Return the [X, Y] coordinate for the center point of the cell that contains the specified text.  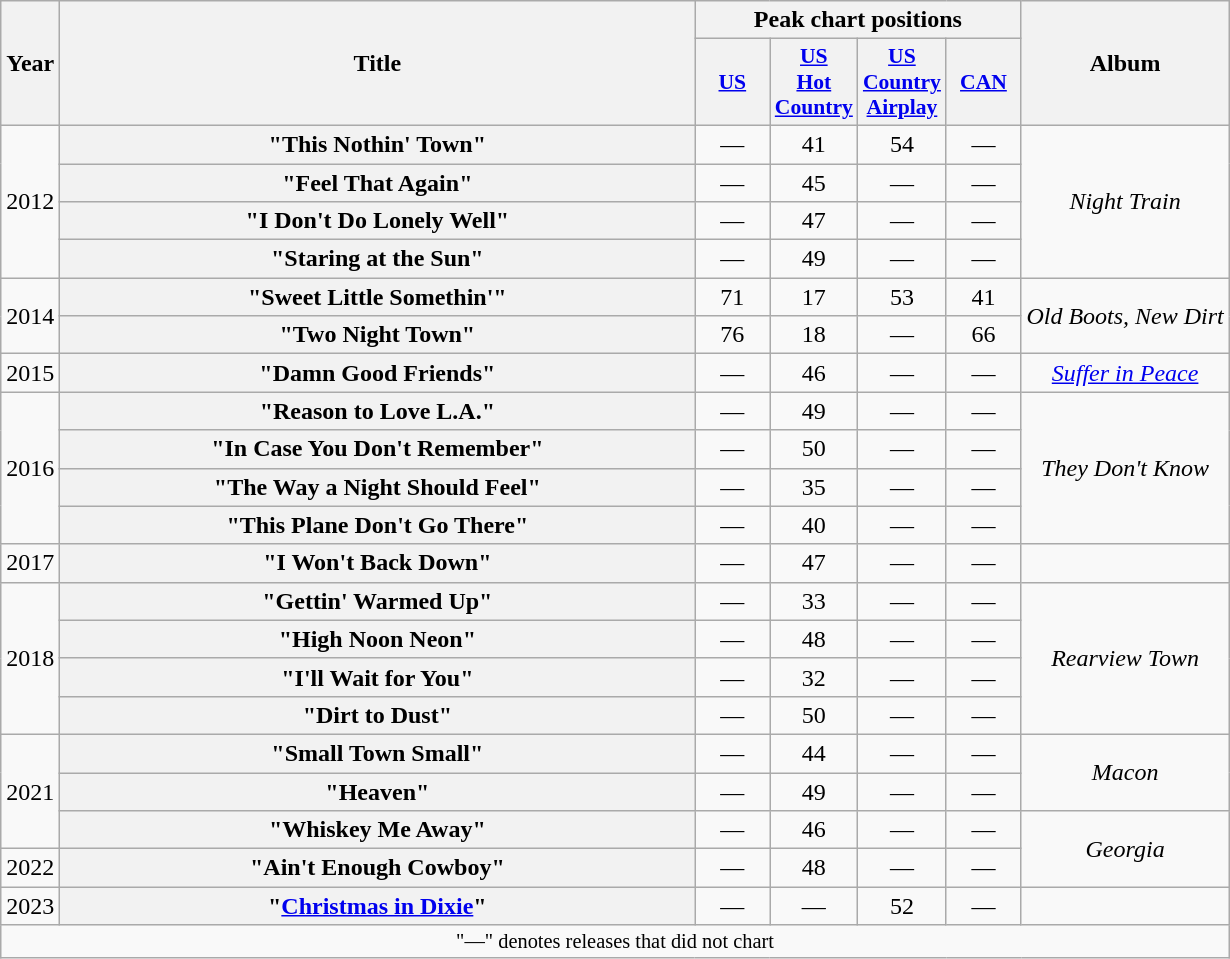
Suffer in Peace [1125, 373]
"Two Night Town" [378, 335]
"—" denotes releases that did not chart [616, 942]
"Christmas in Dixie" [378, 906]
2016 [30, 468]
USHot Country [814, 82]
Title [378, 64]
US [732, 82]
17 [814, 297]
"Staring at the Sun" [378, 259]
52 [902, 906]
"Ain't Enough Cowboy" [378, 868]
Year [30, 64]
2014 [30, 316]
"I Won't Back Down" [378, 563]
"This Plane Don't Go There" [378, 525]
54 [902, 144]
53 [902, 297]
"I Don't Do Lonely Well" [378, 221]
Old Boots, New Dirt [1125, 316]
2018 [30, 658]
CAN [984, 82]
"Whiskey Me Away" [378, 830]
2012 [30, 201]
32 [814, 677]
Rearview Town [1125, 658]
"In Case You Don't Remember" [378, 449]
Night Train [1125, 201]
"I'll Wait for You" [378, 677]
"This Nothin' Town" [378, 144]
"Heaven" [378, 791]
"Sweet Little Somethin'" [378, 297]
40 [814, 525]
66 [984, 335]
35 [814, 487]
"Gettin' Warmed Up" [378, 601]
45 [814, 183]
"The Way a Night Should Feel" [378, 487]
"Feel That Again" [378, 183]
"Dirt to Dust" [378, 715]
Georgia [1125, 849]
33 [814, 601]
"Reason to Love L.A." [378, 411]
2023 [30, 906]
US Country Airplay [902, 82]
44 [814, 753]
2021 [30, 791]
71 [732, 297]
"High Noon Neon" [378, 639]
They Don't Know [1125, 468]
Album [1125, 64]
"Small Town Small" [378, 753]
Peak chart positions [858, 20]
"Damn Good Friends" [378, 373]
76 [732, 335]
Macon [1125, 772]
2015 [30, 373]
2022 [30, 868]
18 [814, 335]
2017 [30, 563]
